Output the [x, y] coordinate of the center of the cell containing the given text.  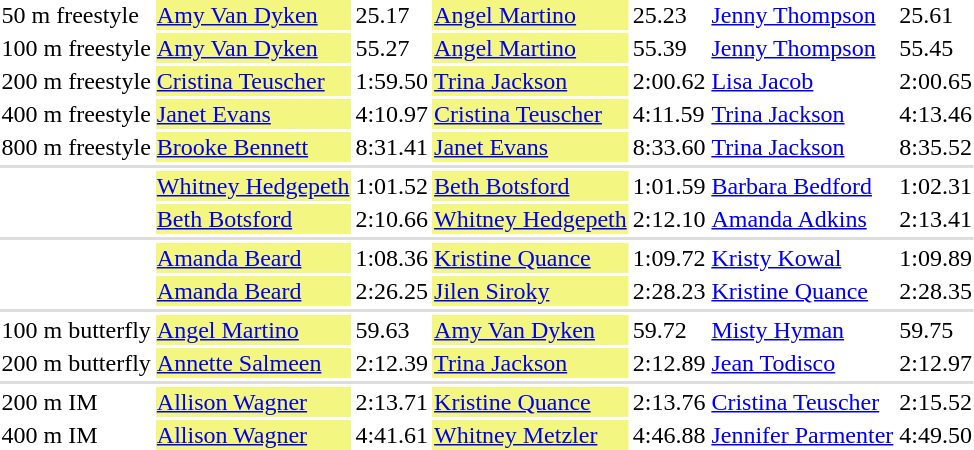
4:46.88 [669, 435]
59.72 [669, 330]
1:09.89 [936, 258]
25.17 [392, 15]
200 m butterfly [76, 363]
2:00.62 [669, 81]
Misty Hyman [802, 330]
2:12.39 [392, 363]
1:08.36 [392, 258]
100 m freestyle [76, 48]
2:28.23 [669, 291]
100 m butterfly [76, 330]
8:33.60 [669, 147]
1:59.50 [392, 81]
2:13.71 [392, 402]
Jilen Siroky [531, 291]
400 m freestyle [76, 114]
Annette Salmeen [253, 363]
25.23 [669, 15]
2:12.97 [936, 363]
4:11.59 [669, 114]
800 m freestyle [76, 147]
55.27 [392, 48]
2:28.35 [936, 291]
59.75 [936, 330]
Barbara Bedford [802, 186]
1:01.59 [669, 186]
Jean Todisco [802, 363]
59.63 [392, 330]
2:10.66 [392, 219]
8:35.52 [936, 147]
4:49.50 [936, 435]
2:12.89 [669, 363]
1:02.31 [936, 186]
Kristy Kowal [802, 258]
55.39 [669, 48]
1:09.72 [669, 258]
2:26.25 [392, 291]
1:01.52 [392, 186]
2:00.65 [936, 81]
Lisa Jacob [802, 81]
4:10.97 [392, 114]
200 m freestyle [76, 81]
4:41.61 [392, 435]
Whitney Metzler [531, 435]
Amanda Adkins [802, 219]
Brooke Bennett [253, 147]
55.45 [936, 48]
Jennifer Parmenter [802, 435]
400 m IM [76, 435]
2:15.52 [936, 402]
4:13.46 [936, 114]
2:13.76 [669, 402]
200 m IM [76, 402]
8:31.41 [392, 147]
2:12.10 [669, 219]
25.61 [936, 15]
50 m freestyle [76, 15]
2:13.41 [936, 219]
